Detect which cell encompasses the target text, then output its (x, y) center coordinate. 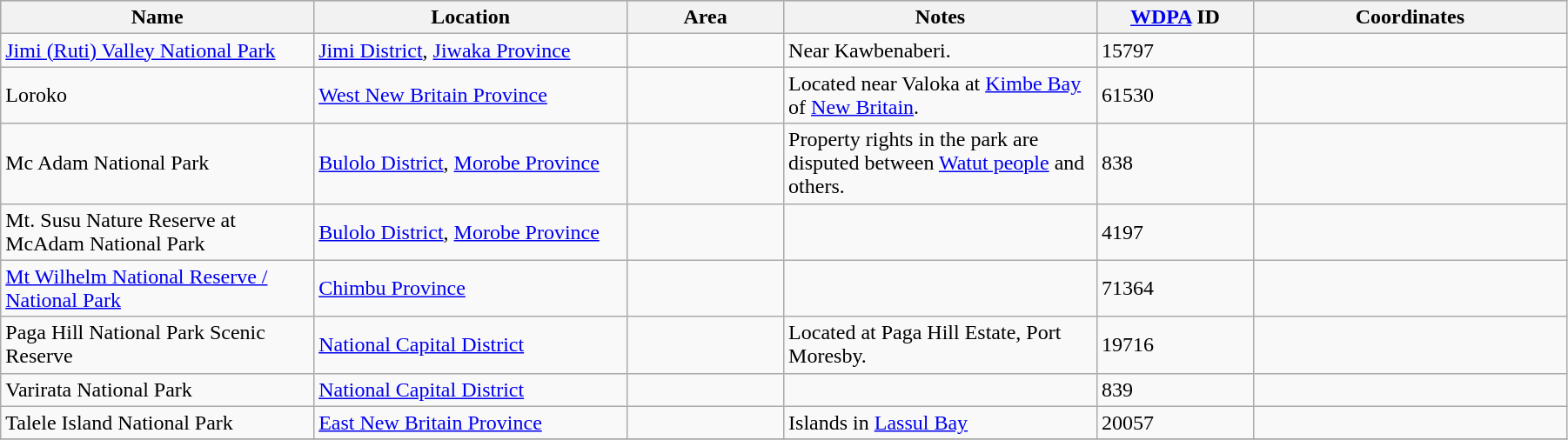
4197 (1175, 231)
Chimbu Province (471, 289)
71364 (1175, 289)
Islands in Lassul Bay (941, 423)
WDPA ID (1175, 17)
Area (706, 17)
Jimi District, Jiwaka Province (471, 50)
Located at Paga Hill Estate, Port Moresby. (941, 344)
Mt Wilhelm National Reserve / National Park (157, 289)
Talele Island National Park (157, 423)
Notes (941, 17)
Mt. Susu Nature Reserve at McAdam National Park (157, 231)
Location (471, 17)
15797 (1175, 50)
East New Britain Province (471, 423)
Varirata National Park (157, 390)
Property rights in the park are disputed between Watut people and others. (941, 163)
839 (1175, 390)
Mc Adam National Park (157, 163)
19716 (1175, 344)
Coordinates (1410, 17)
Paga Hill National Park Scenic Reserve (157, 344)
838 (1175, 163)
20057 (1175, 423)
Loroko (157, 96)
Located near Valoka at Kimbe Bay of New Britain. (941, 96)
61530 (1175, 96)
Near Kawbenaberi. (941, 50)
West New Britain Province (471, 96)
Name (157, 17)
Jimi (Ruti) Valley National Park (157, 50)
